Provide the (X, Y) coordinate of the cell's center where the given text is located.  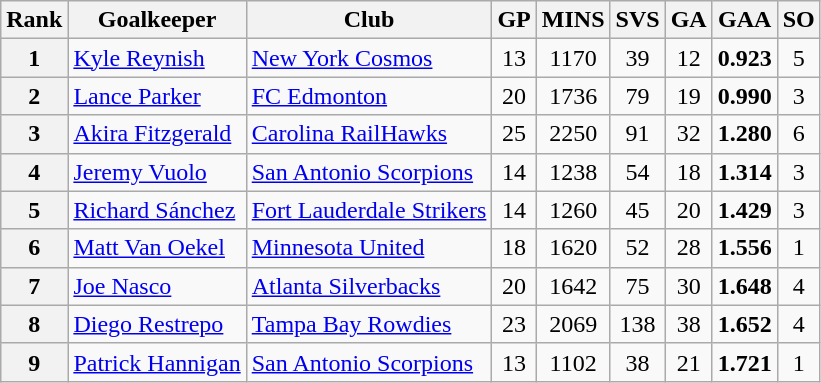
GA (688, 20)
1.314 (744, 172)
Jeremy Vuolo (157, 172)
Diego Restrepo (157, 324)
23 (514, 324)
SO (798, 20)
Atlanta Silverbacks (369, 286)
0.990 (744, 96)
1.652 (744, 324)
2069 (573, 324)
45 (638, 210)
MINS (573, 20)
28 (688, 248)
54 (638, 172)
12 (688, 58)
2250 (573, 134)
Patrick Hannigan (157, 362)
1.721 (744, 362)
Carolina RailHawks (369, 134)
SVS (638, 20)
Club (369, 20)
1736 (573, 96)
1642 (573, 286)
52 (638, 248)
1102 (573, 362)
79 (638, 96)
FC Edmonton (369, 96)
0.923 (744, 58)
1.556 (744, 248)
91 (638, 134)
1620 (573, 248)
Richard Sánchez (157, 210)
2 (34, 96)
1.648 (744, 286)
7 (34, 286)
75 (638, 286)
Lance Parker (157, 96)
1260 (573, 210)
Joe Nasco (157, 286)
25 (514, 134)
30 (688, 286)
GP (514, 20)
1.429 (744, 210)
39 (638, 58)
19 (688, 96)
Tampa Bay Rowdies (369, 324)
9 (34, 362)
Fort Lauderdale Strikers (369, 210)
138 (638, 324)
Goalkeeper (157, 20)
1170 (573, 58)
Matt Van Oekel (157, 248)
21 (688, 362)
1.280 (744, 134)
Minnesota United (369, 248)
Kyle Reynish (157, 58)
GAA (744, 20)
Rank (34, 20)
8 (34, 324)
1238 (573, 172)
New York Cosmos (369, 58)
32 (688, 134)
Akira Fitzgerald (157, 134)
